Extract the [X, Y] coordinate from the center of the cell holding the provided text.  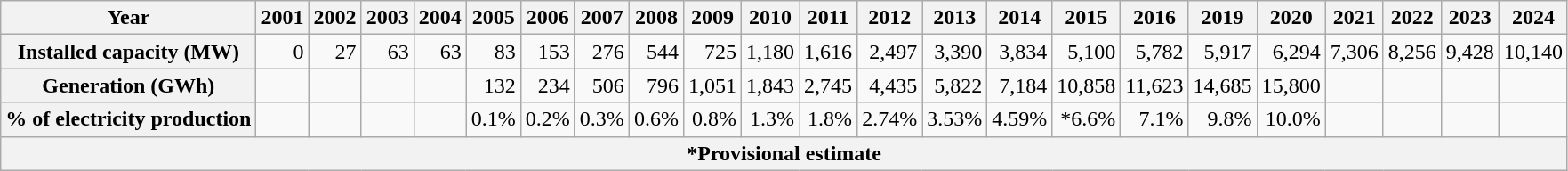
11,623 [1154, 85]
2002 [334, 18]
4.59% [1019, 119]
0.6% [656, 119]
9.8% [1222, 119]
1.3% [770, 119]
1,051 [712, 85]
14,685 [1222, 85]
1.8% [829, 119]
10.0% [1291, 119]
2008 [656, 18]
2016 [1154, 18]
2021 [1354, 18]
2012 [889, 18]
*6.6% [1087, 119]
796 [656, 85]
2,497 [889, 52]
*Provisional estimate [784, 153]
0.3% [601, 119]
0.1% [493, 119]
2014 [1019, 18]
% of electricity production [128, 119]
2020 [1291, 18]
10,140 [1533, 52]
506 [601, 85]
Year [128, 18]
2.74% [889, 119]
276 [601, 52]
3,834 [1019, 52]
2015 [1087, 18]
544 [656, 52]
2006 [548, 18]
5,100 [1087, 52]
2003 [388, 18]
2019 [1222, 18]
2011 [829, 18]
15,800 [1291, 85]
2,745 [829, 85]
2010 [770, 18]
2007 [601, 18]
7.1% [1154, 119]
2001 [283, 18]
8,256 [1412, 52]
7,306 [1354, 52]
2005 [493, 18]
1,616 [829, 52]
2009 [712, 18]
1,843 [770, 85]
153 [548, 52]
2023 [1469, 18]
0 [283, 52]
2013 [955, 18]
3.53% [955, 119]
5,917 [1222, 52]
0.2% [548, 119]
6,294 [1291, 52]
83 [493, 52]
9,428 [1469, 52]
2022 [1412, 18]
2004 [439, 18]
10,858 [1087, 85]
Generation (GWh) [128, 85]
4,435 [889, 85]
5,782 [1154, 52]
5,822 [955, 85]
0.8% [712, 119]
132 [493, 85]
7,184 [1019, 85]
1,180 [770, 52]
Installed capacity (MW) [128, 52]
27 [334, 52]
3,390 [955, 52]
234 [548, 85]
2024 [1533, 18]
725 [712, 52]
